Locate the cell with the specified text and output its [X, Y] center coordinate. 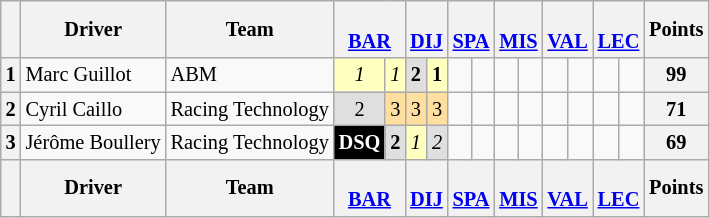
99 [676, 75]
DSQ [360, 142]
Marc Guillot [94, 75]
Cyril Caillo [94, 109]
ABM [250, 75]
69 [676, 142]
Jérôme Boullery [94, 142]
71 [676, 109]
